Determine the (x, y) coordinate at the center of the cell enclosing the given text.  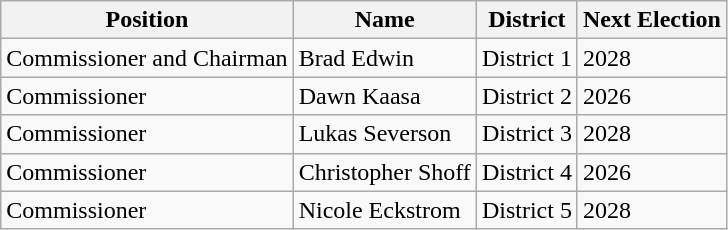
Next Election (652, 20)
Name (384, 20)
Lukas Severson (384, 134)
Dawn Kaasa (384, 96)
Brad Edwin (384, 58)
District 3 (526, 134)
District 4 (526, 172)
District 2 (526, 96)
Christopher Shoff (384, 172)
District 1 (526, 58)
District (526, 20)
Commissioner and Chairman (147, 58)
Nicole Eckstrom (384, 210)
Position (147, 20)
District 5 (526, 210)
